Locate the cell with the specified text and output its (x, y) center coordinate. 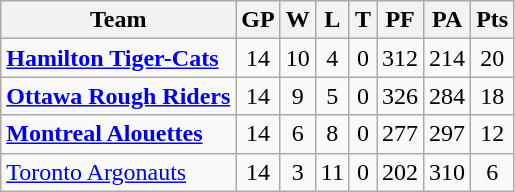
326 (400, 96)
18 (492, 96)
8 (332, 134)
202 (400, 172)
GP (258, 20)
5 (332, 96)
T (362, 20)
10 (298, 58)
277 (400, 134)
Montreal Alouettes (118, 134)
PA (448, 20)
Pts (492, 20)
PF (400, 20)
Toronto Argonauts (118, 172)
Ottawa Rough Riders (118, 96)
297 (448, 134)
Team (118, 20)
L (332, 20)
11 (332, 172)
312 (400, 58)
Hamilton Tiger-Cats (118, 58)
214 (448, 58)
310 (448, 172)
9 (298, 96)
284 (448, 96)
12 (492, 134)
W (298, 20)
3 (298, 172)
4 (332, 58)
20 (492, 58)
